Provide the [x, y] coordinate of the cell's center where the given text is located.  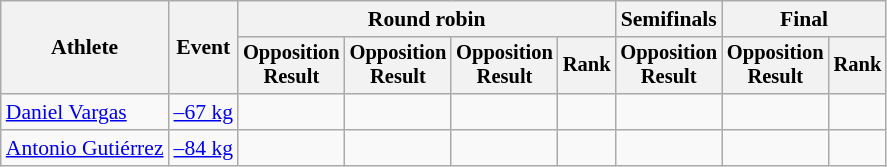
Final [804, 19]
Daniel Vargas [85, 112]
Semifinals [668, 19]
Round robin [426, 19]
Event [204, 48]
–67 kg [204, 112]
Antonio Gutiérrez [85, 148]
–84 kg [204, 148]
Athlete [85, 48]
